Return the [X, Y] coordinate for the center point of the cell that contains the specified text.  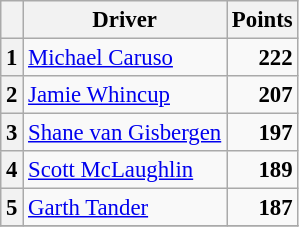
1 [12, 58]
189 [262, 170]
Jamie Whincup [125, 95]
Shane van Gisbergen [125, 133]
222 [262, 58]
4 [12, 170]
Driver [125, 20]
3 [12, 133]
Points [262, 20]
5 [12, 208]
Michael Caruso [125, 58]
2 [12, 95]
207 [262, 95]
187 [262, 208]
Scott McLaughlin [125, 170]
197 [262, 133]
Garth Tander [125, 208]
